Capture the cell that displays the provided text and extract its [X, Y] central coordinate. 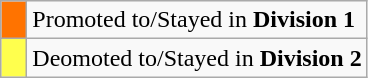
Promoted to/Stayed in Division 1 [197, 20]
Deomoted to/Stayed in Division 2 [197, 58]
